Capture the cell that displays the provided text and extract its [x, y] central coordinate. 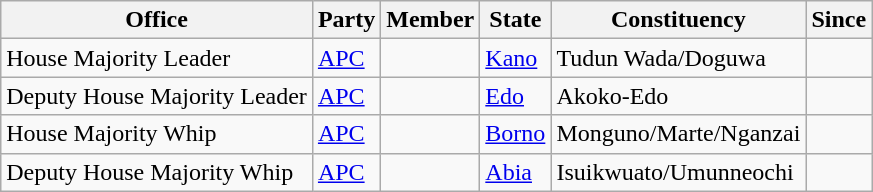
Deputy House Majority Leader [157, 96]
Borno [516, 134]
Kano [516, 58]
Abia [516, 172]
House Majority Leader [157, 58]
Isuikwuato/Umunneochi [678, 172]
Deputy House Majority Whip [157, 172]
Akoko-Edo [678, 96]
Office [157, 20]
Since [839, 20]
Monguno/Marte/Nganzai [678, 134]
Member [430, 20]
House Majority Whip [157, 134]
State [516, 20]
Tudun Wada/Doguwa [678, 58]
Edo [516, 96]
Party [346, 20]
Constituency [678, 20]
